Find where the given text appears and provide that cell's center as [X, Y] coordinate. 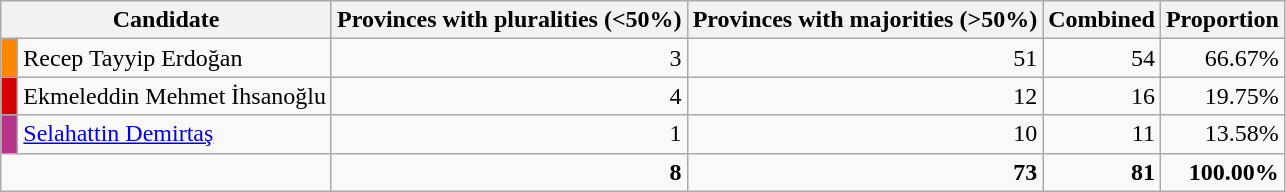
8 [509, 172]
81 [1102, 172]
12 [865, 96]
51 [865, 58]
16 [1102, 96]
100.00% [1222, 172]
3 [509, 58]
Combined [1102, 20]
4 [509, 96]
13.58% [1222, 134]
Provinces with majorities (>50%) [865, 20]
10 [865, 134]
Candidate [166, 20]
1 [509, 134]
Ekmeleddin Mehmet İhsanoğlu [175, 96]
Recep Tayyip Erdoğan [175, 58]
66.67% [1222, 58]
Provinces with pluralities (<50%) [509, 20]
Proportion [1222, 20]
Selahattin Demirtaş [175, 134]
11 [1102, 134]
73 [865, 172]
19.75% [1222, 96]
54 [1102, 58]
